Scan for the cell matching the given text and deliver its [x, y] coordinate at center. 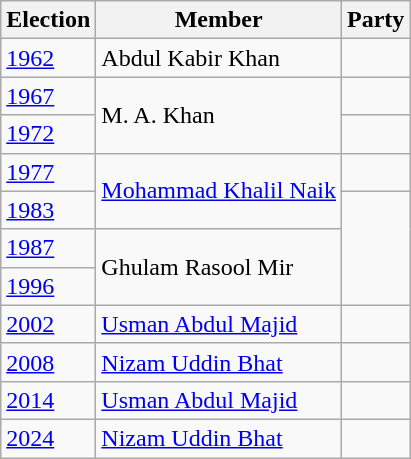
2024 [48, 438]
1962 [48, 58]
Party [376, 20]
1972 [48, 134]
Member [219, 20]
1967 [48, 96]
1996 [48, 286]
1977 [48, 172]
Abdul Kabir Khan [219, 58]
Mohammad Khalil Naik [219, 191]
M. A. Khan [219, 115]
Ghulam Rasool Mir [219, 267]
2008 [48, 362]
2002 [48, 324]
2014 [48, 400]
Election [48, 20]
1983 [48, 210]
1987 [48, 248]
